Determine the (x, y) coordinate at the center of the cell enclosing the given text.  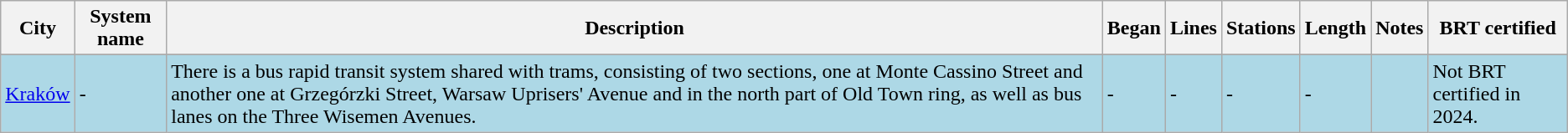
BRT certified (1498, 28)
Not BRT certified in 2024. (1498, 94)
Notes (1400, 28)
Lines (1193, 28)
Description (635, 28)
Began (1134, 28)
City (38, 28)
Length (1335, 28)
Kraków (38, 94)
System name (121, 28)
Stations (1261, 28)
